Return the (x, y) coordinate for the center point of the cell that contains the specified text.  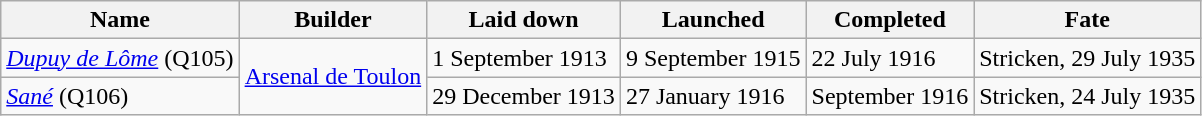
Arsenal de Toulon (333, 77)
Stricken, 24 July 1935 (1088, 96)
Launched (713, 20)
22 July 1916 (890, 58)
1 September 1913 (524, 58)
Stricken, 29 July 1935 (1088, 58)
Name (120, 20)
Dupuy de Lôme (Q105) (120, 58)
9 September 1915 (713, 58)
Builder (333, 20)
Fate (1088, 20)
Sané (Q106) (120, 96)
29 December 1913 (524, 96)
September 1916 (890, 96)
27 January 1916 (713, 96)
Laid down (524, 20)
Completed (890, 20)
